Output the (X, Y) coordinate of the center of the cell containing the given text.  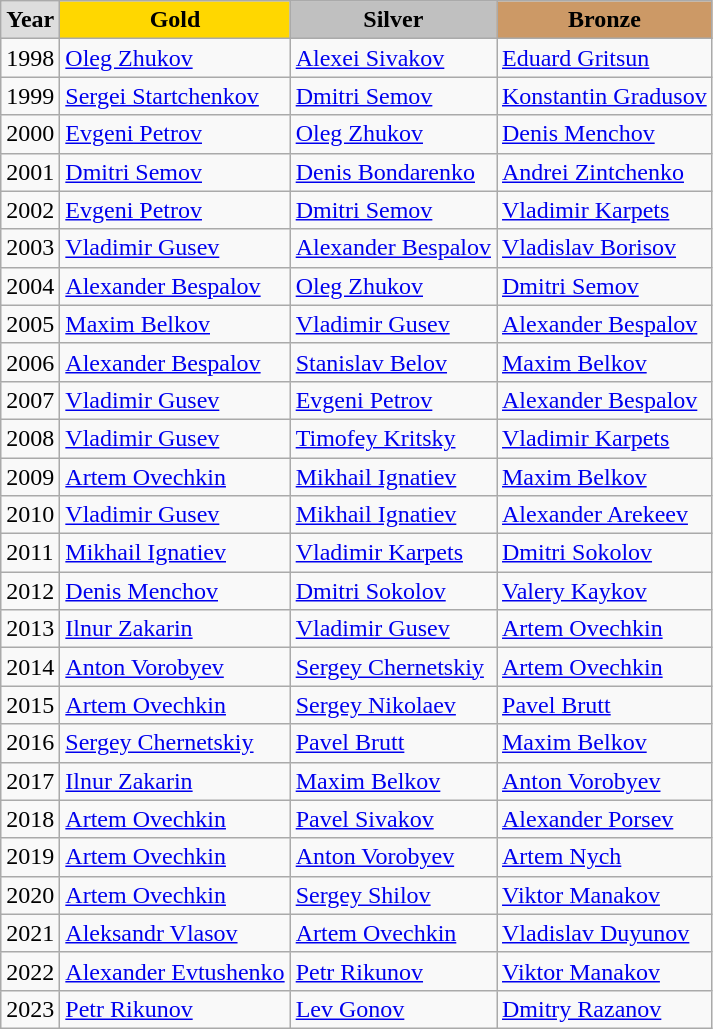
2002 (30, 210)
Pavel Sivakov (393, 819)
Timofey Kritsky (393, 438)
2011 (30, 553)
Dmitry Razanov (604, 1009)
2007 (30, 400)
Sergey Nikolaev (393, 705)
Silver (393, 20)
2021 (30, 933)
2019 (30, 857)
2000 (30, 134)
Andrei Zintchenko (604, 172)
Alexei Sivakov (393, 58)
Lev Gonov (393, 1009)
Sergey Shilov (393, 895)
Artem Nych (604, 857)
1998 (30, 58)
Alexander Arekeev (604, 515)
2022 (30, 971)
Aleksandr Vlasov (175, 933)
Alexander Evtushenko (175, 971)
2015 (30, 705)
2023 (30, 1009)
2003 (30, 248)
2012 (30, 591)
Valery Kaykov (604, 591)
Denis Bondarenko (393, 172)
2009 (30, 477)
Year (30, 20)
Gold (175, 20)
2001 (30, 172)
2017 (30, 781)
Vladislav Duyunov (604, 933)
2018 (30, 819)
2020 (30, 895)
Sergei Startchenkov (175, 96)
2008 (30, 438)
1999 (30, 96)
2004 (30, 286)
Stanislav Belov (393, 362)
Vladislav Borisov (604, 248)
2005 (30, 324)
2013 (30, 629)
Alexander Porsev (604, 819)
2006 (30, 362)
Eduard Gritsun (604, 58)
2014 (30, 667)
Konstantin Gradusov (604, 96)
Bronze (604, 20)
2010 (30, 515)
2016 (30, 743)
